Find where the given text appears and provide that cell's center as [x, y] coordinate. 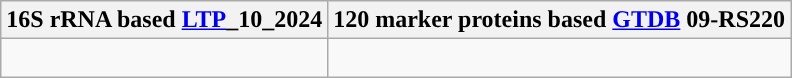
120 marker proteins based GTDB 09-RS220 [560, 20]
16S rRNA based LTP_10_2024 [164, 20]
